Return (X, Y) of the center of cell containing provided text 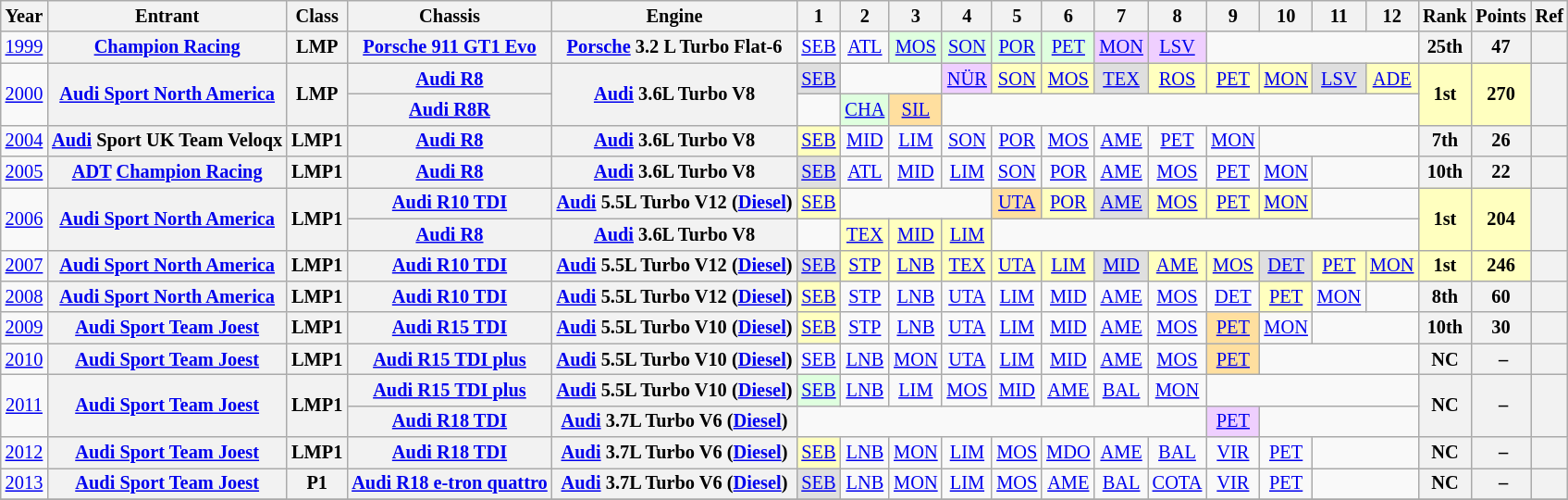
Engine (675, 16)
Audi R18 e-tron quattro (450, 483)
2007 (24, 266)
2 (866, 16)
2000 (24, 94)
10 (1286, 16)
2013 (24, 483)
2012 (24, 453)
Ref (1549, 16)
SIL (916, 109)
60 (1501, 296)
ROS (1178, 79)
ADT Champion Racing (167, 172)
2009 (24, 328)
2004 (24, 141)
Porsche 3.2 L Turbo Flat-6 (675, 47)
30 (1501, 328)
11 (1340, 16)
2006 (24, 219)
Audi Sport UK Team Veloqx (167, 141)
6 (1068, 16)
ADE (1391, 79)
Chassis (450, 16)
8th (1445, 296)
P1 (316, 483)
2008 (24, 296)
12 (1391, 16)
Porsche 911 GT1 Evo (450, 47)
MDO (1068, 453)
204 (1501, 219)
25th (1445, 47)
Champion Racing (167, 47)
2005 (24, 172)
4 (967, 16)
2011 (24, 406)
246 (1501, 266)
COTA (1178, 483)
7th (1445, 141)
270 (1501, 94)
Class (316, 16)
8 (1178, 16)
7 (1121, 16)
9 (1232, 16)
2010 (24, 359)
1 (818, 16)
Audi R15 TDI (450, 328)
Audi R8R (450, 109)
5 (1017, 16)
Year (24, 16)
NÜR (967, 79)
CHA (866, 109)
Rank (1445, 16)
22 (1501, 172)
47 (1501, 47)
Points (1501, 16)
1999 (24, 47)
Entrant (167, 16)
3 (916, 16)
26 (1501, 141)
